From the cell containing the given text, extract its center point as [X, Y] coordinate. 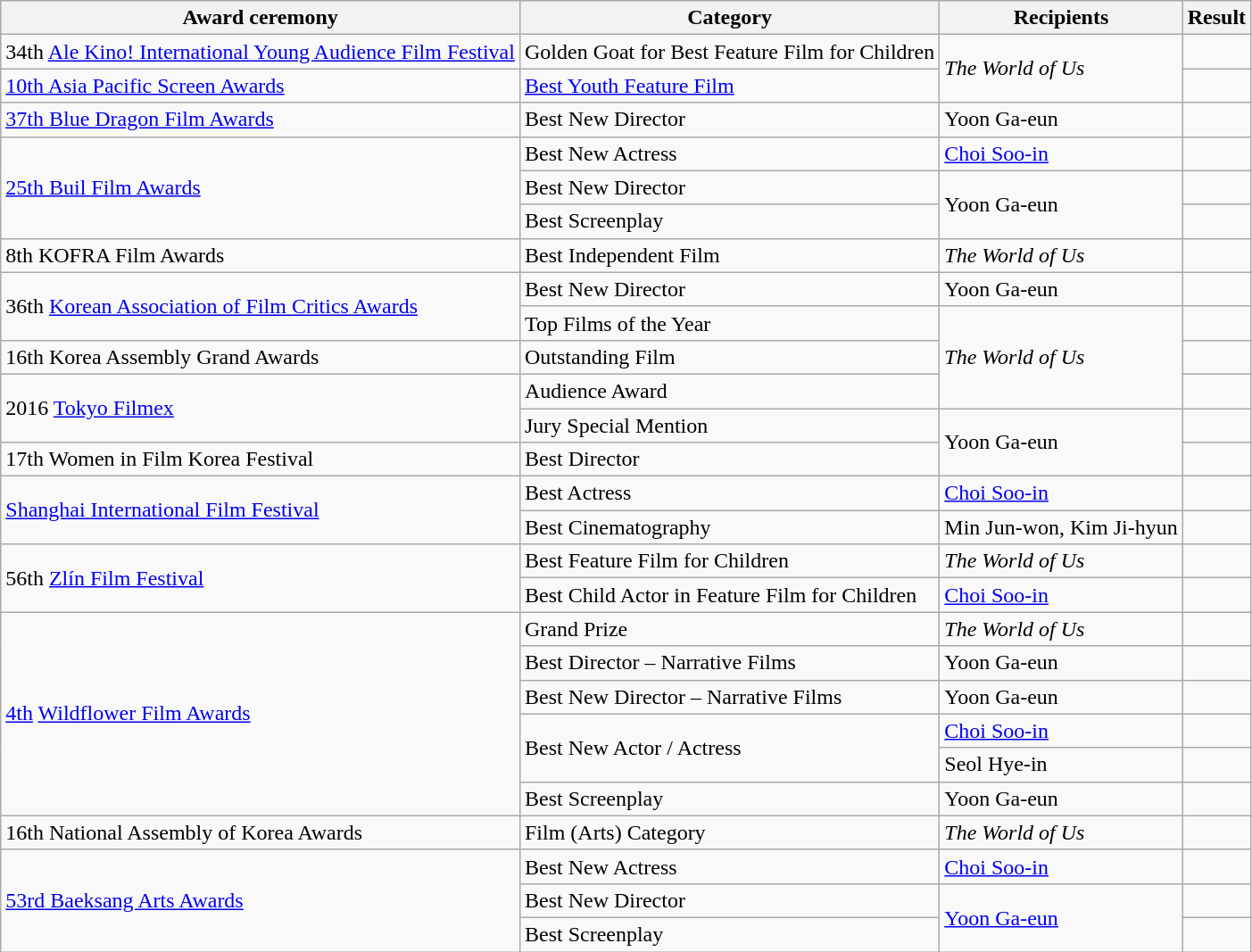
56th Zlín Film Festival [261, 578]
16th National Assembly of Korea Awards [261, 832]
Outstanding Film [729, 357]
2016 Tokyo Filmex [261, 408]
Best Feature Film for Children [729, 561]
Result [1216, 18]
16th Korea Assembly Grand Awards [261, 357]
Best Director – Narrative Films [729, 663]
4th Wildflower Film Awards [261, 714]
34th Ale Kino! International Young Audience Film Festival [261, 52]
37th Blue Dragon Film Awards [261, 120]
Seol Hye-in [1061, 765]
25th Buil Film Awards [261, 187]
Min Jun-won, Kim Ji-hyun [1061, 527]
Best Cinematography [729, 527]
Grand Prize [729, 629]
8th KOFRA Film Awards [261, 255]
Film (Arts) Category [729, 832]
Best Independent Film [729, 255]
Golden Goat for Best Feature Film for Children [729, 52]
Top Films of the Year [729, 323]
Jury Special Mention [729, 426]
Recipients [1061, 18]
53rd Baeksang Arts Awards [261, 900]
Best Child Actor in Feature Film for Children [729, 595]
Best New Actor / Actress [729, 748]
17th Women in Film Korea Festival [261, 459]
10th Asia Pacific Screen Awards [261, 86]
Best Director [729, 459]
Best Actress [729, 493]
Best Youth Feature Film [729, 86]
Audience Award [729, 391]
Shanghai International Film Festival [261, 510]
Best New Director – Narrative Films [729, 697]
Award ceremony [261, 18]
36th Korean Association of Film Critics Awards [261, 306]
Category [729, 18]
